Search for the cell housing the specified text and yield its [x, y] center coordinate. 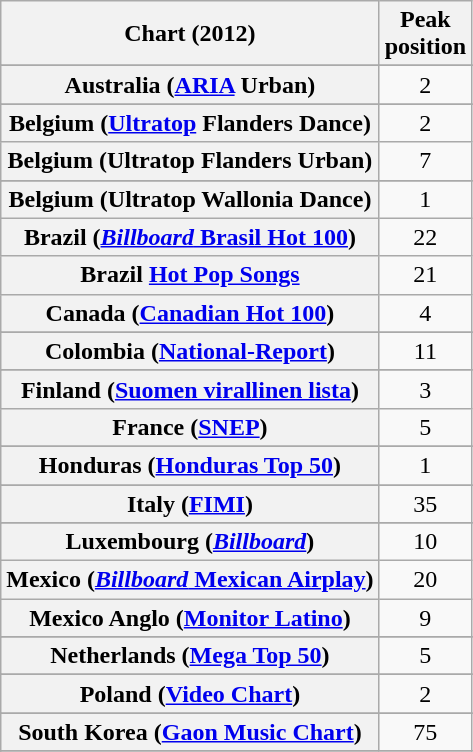
3 [425, 389]
22 [425, 237]
Poland (Video Chart) [190, 694]
35 [425, 503]
Chart (2012) [190, 34]
21 [425, 275]
75 [425, 732]
4 [425, 313]
10 [425, 542]
Peakposition [425, 34]
Finland (Suomen virallinen lista) [190, 389]
Mexico (Billboard Mexican Airplay) [190, 580]
Brazil Hot Pop Songs [190, 275]
Belgium (Ultratop Flanders Dance) [190, 123]
Honduras (Honduras Top 50) [190, 465]
Australia (ARIA Urban) [190, 85]
9 [425, 618]
Colombia (National-Report) [190, 351]
France (SNEP) [190, 427]
20 [425, 580]
Canada (Canadian Hot 100) [190, 313]
Mexico Anglo (Monitor Latino) [190, 618]
Luxembourg (Billboard) [190, 542]
South Korea (Gaon Music Chart) [190, 732]
Belgium (Ultratop Wallonia Dance) [190, 199]
7 [425, 161]
Italy (FIMI) [190, 503]
Netherlands (Mega Top 50) [190, 656]
Belgium (Ultratop Flanders Urban) [190, 161]
Brazil (Billboard Brasil Hot 100) [190, 237]
11 [425, 351]
